Return the [X, Y] coordinate for the center point of the cell that contains the specified text.  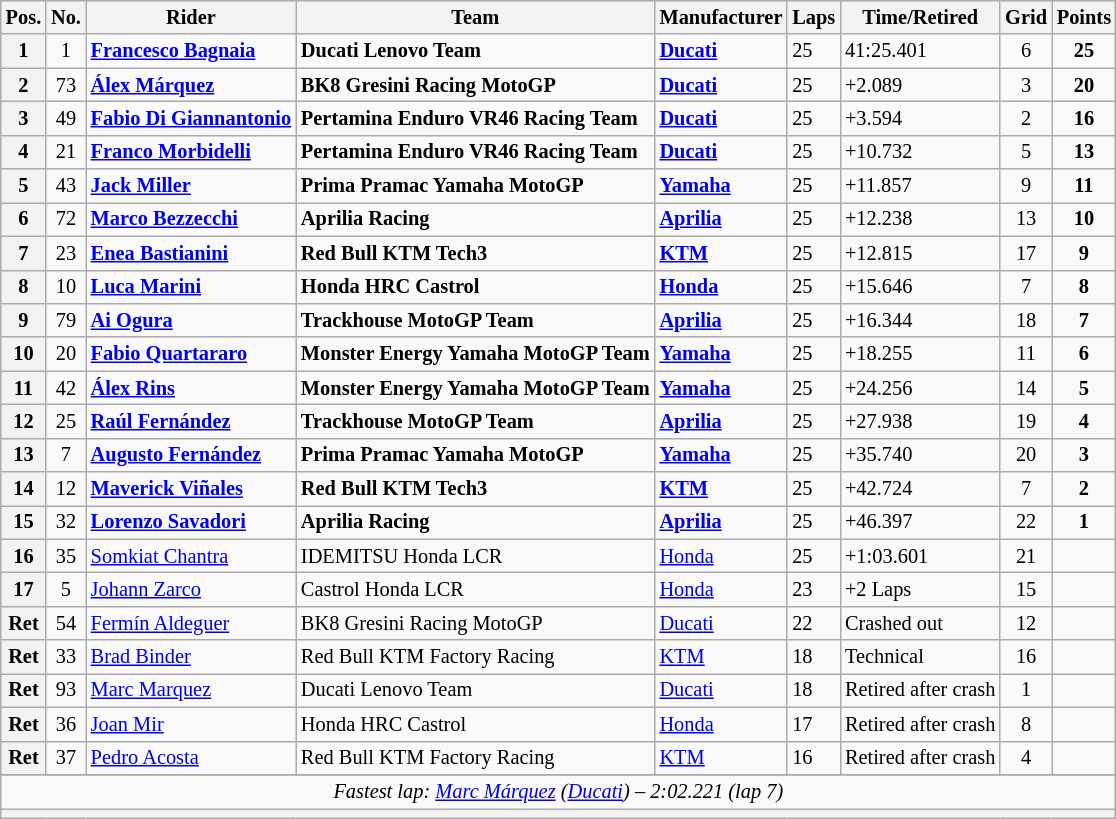
Enea Bastianini [191, 253]
Álex Márquez [191, 85]
Fabio Di Giannantonio [191, 118]
+35.740 [920, 455]
43 [66, 186]
+2 Laps [920, 589]
Grid [1026, 17]
Points [1084, 17]
Johann Zarco [191, 589]
+27.938 [920, 421]
+12.238 [920, 219]
Luca Marini [191, 287]
Brad Binder [191, 657]
33 [66, 657]
Somkiat Chantra [191, 556]
Lorenzo Savadori [191, 522]
32 [66, 522]
49 [66, 118]
Pedro Acosta [191, 758]
IDEMITSU Honda LCR [476, 556]
+46.397 [920, 522]
Joan Mir [191, 724]
+42.724 [920, 489]
+2.089 [920, 85]
Manufacturer [722, 17]
No. [66, 17]
Fermín Aldeguer [191, 623]
36 [66, 724]
Maverick Viñales [191, 489]
+1:03.601 [920, 556]
Team [476, 17]
93 [66, 690]
Marc Marquez [191, 690]
72 [66, 219]
Jack Miller [191, 186]
Fabio Quartararo [191, 354]
Marco Bezzecchi [191, 219]
+18.255 [920, 354]
Pos. [24, 17]
+15.646 [920, 287]
37 [66, 758]
35 [66, 556]
Fastest lap: Marc Márquez (Ducati) – 2:02.221 (lap 7) [558, 791]
Ai Ogura [191, 320]
+10.732 [920, 152]
Franco Morbidelli [191, 152]
+16.344 [920, 320]
Álex Rins [191, 388]
+12.815 [920, 253]
Time/Retired [920, 17]
Castrol Honda LCR [476, 589]
Raúl Fernández [191, 421]
Rider [191, 17]
Laps [814, 17]
+3.594 [920, 118]
79 [66, 320]
73 [66, 85]
+11.857 [920, 186]
Francesco Bagnaia [191, 51]
+24.256 [920, 388]
19 [1026, 421]
Augusto Fernández [191, 455]
54 [66, 623]
41:25.401 [920, 51]
Crashed out [920, 623]
Technical [920, 657]
42 [66, 388]
